For the text-containing cell, return its midpoint in [X, Y] coordinate format. 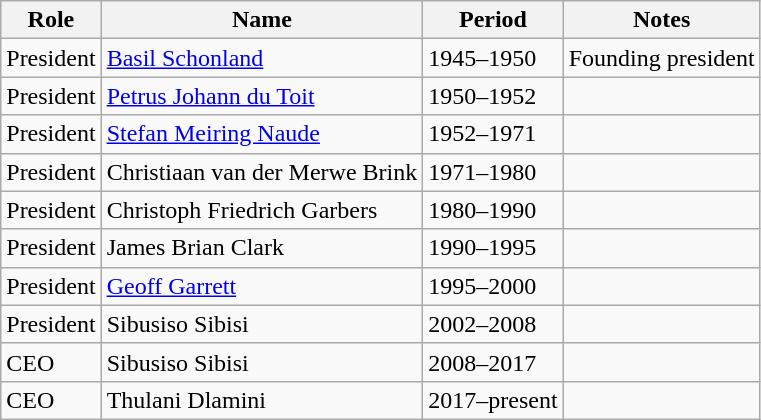
1952–1971 [493, 134]
Role [51, 20]
Period [493, 20]
2002–2008 [493, 324]
Founding president [662, 58]
Thulani Dlamini [262, 400]
James Brian Clark [262, 248]
Notes [662, 20]
Geoff Garrett [262, 286]
Christiaan van der Merwe Brink [262, 172]
1971–1980 [493, 172]
Basil Schonland [262, 58]
1950–1952 [493, 96]
Christoph Friedrich Garbers [262, 210]
2008–2017 [493, 362]
Name [262, 20]
1945–1950 [493, 58]
Petrus Johann du Toit [262, 96]
1995–2000 [493, 286]
2017–present [493, 400]
1980–1990 [493, 210]
1990–1995 [493, 248]
Stefan Meiring Naude [262, 134]
